Extract the [x, y] coordinate from the center of the cell holding the provided text.  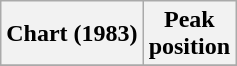
Peakposition [189, 34]
Chart (1983) [72, 34]
